From the cell containing the given text, extract its center point as (X, Y) coordinate. 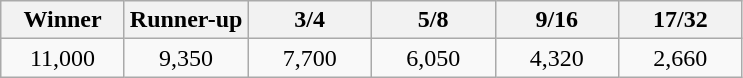
7,700 (310, 58)
9/16 (557, 20)
Runner-up (186, 20)
6,050 (433, 58)
5/8 (433, 20)
2,660 (681, 58)
9,350 (186, 58)
3/4 (310, 20)
4,320 (557, 58)
17/32 (681, 20)
11,000 (63, 58)
Winner (63, 20)
